Determine the [x, y] coordinate at the center of the cell enclosing the given text.  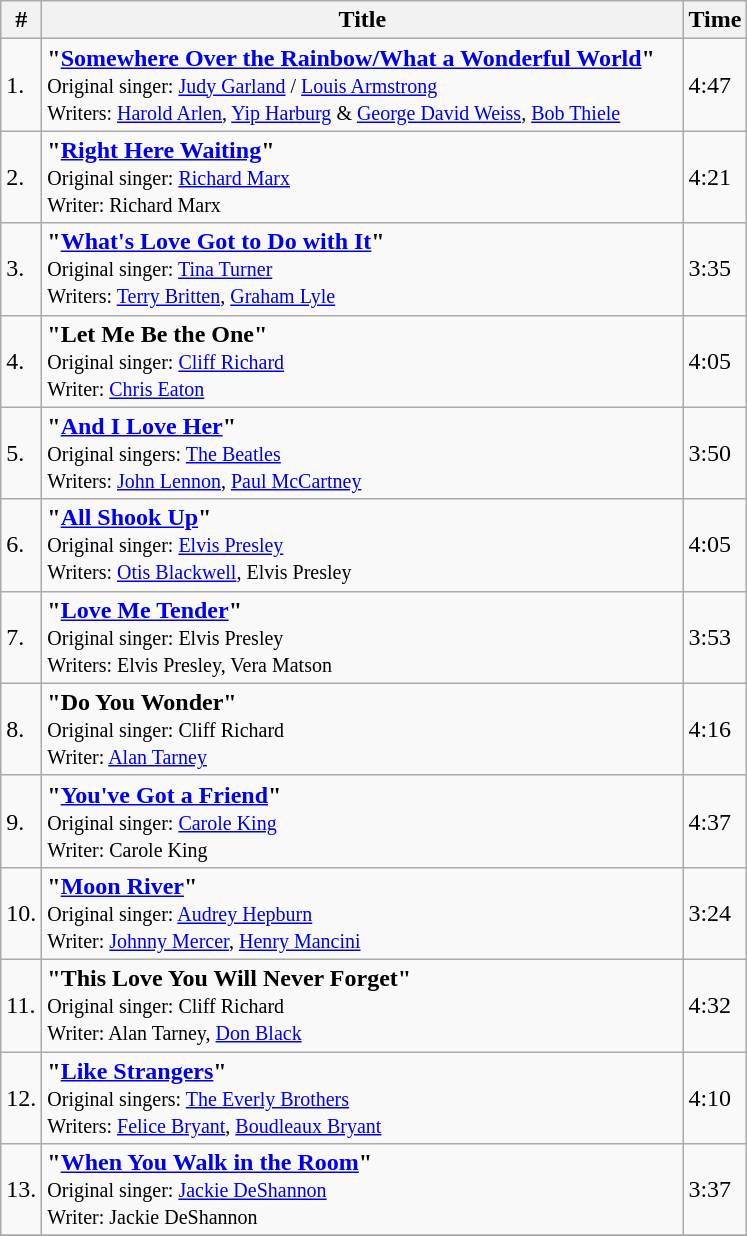
"Do You Wonder"Original singer: Cliff RichardWriter: Alan Tarney [362, 729]
13. [22, 1190]
"Right Here Waiting"Original singer: Richard MarxWriter: Richard Marx [362, 177]
3. [22, 269]
3:53 [715, 637]
4. [22, 361]
3:50 [715, 453]
"All Shook Up"Original singer: Elvis PresleyWriters: Otis Blackwell, Elvis Presley [362, 545]
"And I Love Her"Original singers: The BeatlesWriters: John Lennon, Paul McCartney [362, 453]
4:32 [715, 1005]
"This Love You Will Never Forget"Original singer: Cliff RichardWriter: Alan Tarney, Don Black [362, 1005]
"When You Walk in the Room"Original singer: Jackie DeShannonWriter: Jackie DeShannon [362, 1190]
1. [22, 85]
7. [22, 637]
3:24 [715, 913]
9. [22, 821]
12. [22, 1098]
4:21 [715, 177]
10. [22, 913]
"What's Love Got to Do with It"Original singer: Tina TurnerWriters: Terry Britten, Graham Lyle [362, 269]
6. [22, 545]
2. [22, 177]
# [22, 20]
"Love Me Tender"Original singer: Elvis PresleyWriters: Elvis Presley, Vera Matson [362, 637]
3:37 [715, 1190]
4:47 [715, 85]
"Like Strangers"Original singers: The Everly BrothersWriters: Felice Bryant, Boudleaux Bryant [362, 1098]
3:35 [715, 269]
8. [22, 729]
"You've Got a Friend"Original singer: Carole KingWriter: Carole King [362, 821]
5. [22, 453]
Time [715, 20]
Title [362, 20]
4:16 [715, 729]
"Let Me Be the One"Original singer: Cliff RichardWriter: Chris Eaton [362, 361]
4:37 [715, 821]
4:10 [715, 1098]
11. [22, 1005]
"Moon River" Original singer: Audrey HepburnWriter: Johnny Mercer, Henry Mancini [362, 913]
